Scan for the cell matching the given text and deliver its [X, Y] coordinate at center. 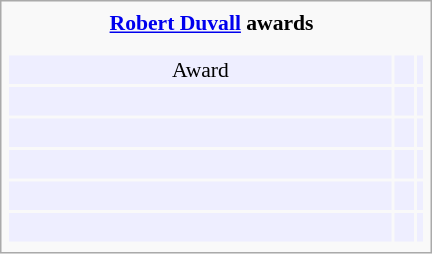
Award [200, 69]
Robert Duvall awards [212, 23]
